Scan for the cell matching the given text and deliver its (x, y) coordinate at center. 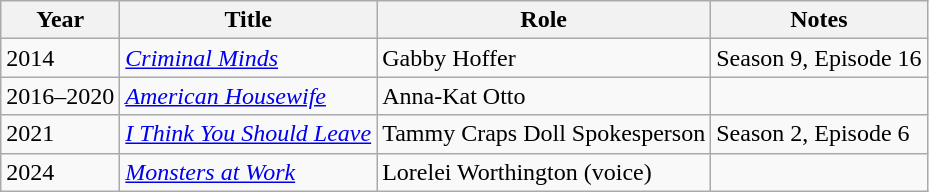
Season 9, Episode 16 (819, 58)
Lorelei Worthington (voice) (544, 172)
Year (60, 20)
2014 (60, 58)
Gabby Hoffer (544, 58)
Notes (819, 20)
Role (544, 20)
Tammy Craps Doll Spokesperson (544, 134)
American Housewife (248, 96)
2024 (60, 172)
Criminal Minds (248, 58)
Anna-Kat Otto (544, 96)
2016–2020 (60, 96)
I Think You Should Leave (248, 134)
2021 (60, 134)
Title (248, 20)
Monsters at Work (248, 172)
Season 2, Episode 6 (819, 134)
